Identify which cell holds the provided text, then report its [X, Y] central coordinate. 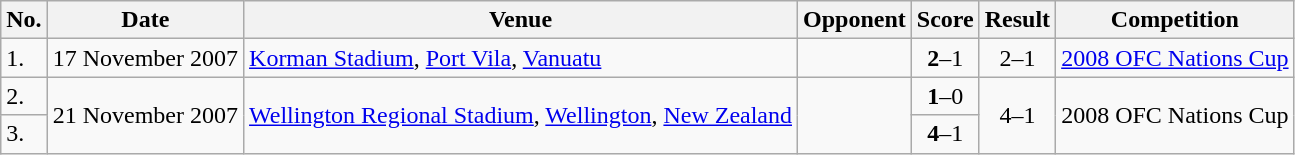
Venue [521, 20]
Score [945, 20]
1. [24, 58]
No. [24, 20]
2. [24, 96]
Competition [1175, 20]
Korman Stadium, Port Vila, Vanuatu [521, 58]
1–0 [945, 96]
Opponent [855, 20]
21 November 2007 [145, 115]
3. [24, 134]
Date [145, 20]
17 November 2007 [145, 58]
Wellington Regional Stadium, Wellington, New Zealand [521, 115]
Result [1017, 20]
